Find where the given text appears and provide that cell's center as (X, Y) coordinate. 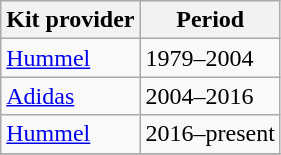
Adidas (70, 96)
2016–present (210, 134)
2004–2016 (210, 96)
Kit provider (70, 20)
Period (210, 20)
1979–2004 (210, 58)
